Find where the given text appears and provide that cell's center as (x, y) coordinate. 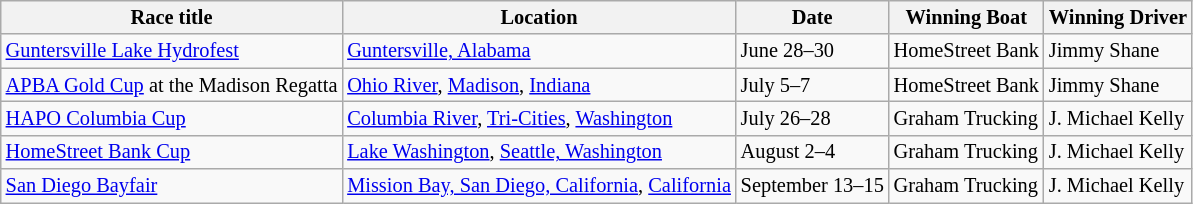
Guntersville, Alabama (538, 51)
July 5–7 (812, 85)
August 2–4 (812, 152)
Winning Boat (966, 17)
Date (812, 17)
June 28–30 (812, 51)
Ohio River, Madison, Indiana (538, 85)
Winning Driver (1118, 17)
San Diego Bayfair (172, 186)
Race title (172, 17)
July 26–28 (812, 118)
APBA Gold Cup at the Madison Regatta (172, 85)
HomeStreet Bank Cup (172, 152)
Mission Bay, San Diego, California, California (538, 186)
Guntersville Lake Hydrofest (172, 51)
September 13–15 (812, 186)
Location (538, 17)
Columbia River, Tri-Cities, Washington (538, 118)
HAPO Columbia Cup (172, 118)
Lake Washington, Seattle, Washington (538, 152)
